From the cell containing the given text, extract its center point as (X, Y) coordinate. 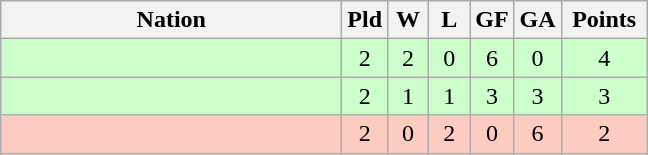
L (450, 20)
Nation (172, 20)
GA (538, 20)
4 (604, 58)
W (408, 20)
Points (604, 20)
GF (492, 20)
Pld (365, 20)
